Capture the cell that displays the provided text and extract its [X, Y] central coordinate. 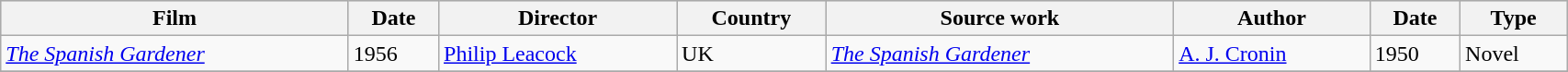
Director [558, 18]
Film [175, 18]
Philip Leacock [558, 54]
Novel [1514, 54]
Country [751, 18]
Source work [999, 18]
UK [751, 54]
Author [1272, 18]
Type [1514, 18]
1956 [393, 54]
1950 [1415, 54]
A. J. Cronin [1272, 54]
